Determine the (X, Y) coordinate at the center of the cell enclosing the given text.  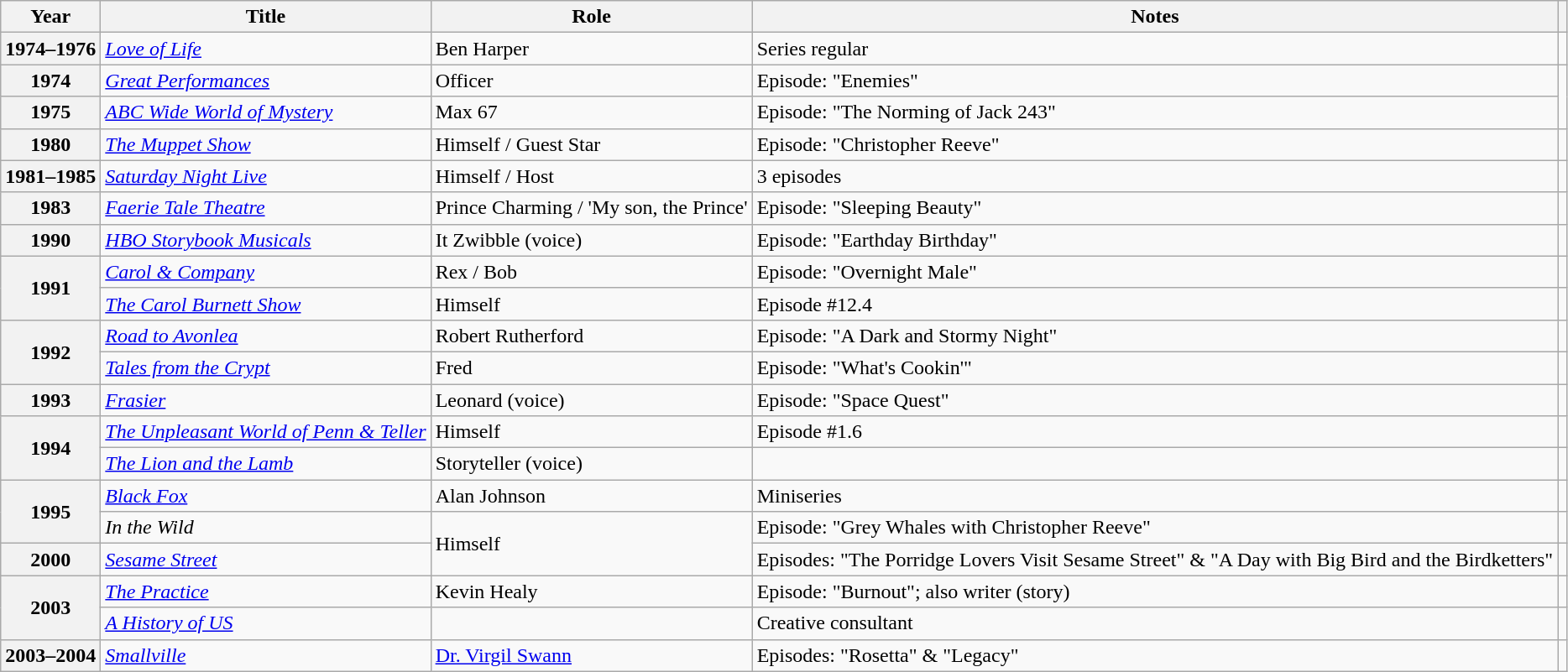
Episode #12.4 (1155, 304)
Storyteller (voice) (591, 464)
Ben Harper (591, 49)
1991 (50, 288)
The Lion and the Lamb (265, 464)
Episode #1.6 (1155, 432)
Episode: "Earthday Birthday" (1155, 240)
Episode: "Burnout"; also writer (story) (1155, 591)
The Practice (265, 591)
Great Performances (265, 81)
Dr. Virgil Swann (591, 655)
Title (265, 17)
Episodes: "The Porridge Lovers Visit Sesame Street" & "A Day with Big Bird and the Birdketters" (1155, 560)
1981–1985 (50, 176)
Fred (591, 367)
1983 (50, 208)
A History of US (265, 623)
2003 (50, 607)
Robert Rutherford (591, 336)
Carol & Company (265, 272)
It Zwibble (voice) (591, 240)
Miniseries (1155, 496)
1990 (50, 240)
Leonard (voice) (591, 400)
Kevin Healy (591, 591)
1975 (50, 112)
Black Fox (265, 496)
3 episodes (1155, 176)
HBO Storybook Musicals (265, 240)
Episode: "Christopher Reeve" (1155, 144)
Series regular (1155, 49)
2000 (50, 560)
ABC Wide World of Mystery (265, 112)
Episode: "Grey Whales with Christopher Reeve" (1155, 528)
Episode: "Sleeping Beauty" (1155, 208)
The Unpleasant World of Penn & Teller (265, 432)
Role (591, 17)
Notes (1155, 17)
In the Wild (265, 528)
Episode: "Enemies" (1155, 81)
1995 (50, 512)
Alan Johnson (591, 496)
1974–1976 (50, 49)
Saturday Night Live (265, 176)
1974 (50, 81)
Creative consultant (1155, 623)
Smallville (265, 655)
The Muppet Show (265, 144)
Faerie Tale Theatre (265, 208)
Episodes: "Rosetta" & "Legacy" (1155, 655)
The Carol Burnett Show (265, 304)
Himself / Host (591, 176)
Rex / Bob (591, 272)
Road to Avonlea (265, 336)
Max 67 (591, 112)
Frasier (265, 400)
Year (50, 17)
Episode: "A Dark and Stormy Night" (1155, 336)
Episode: "Overnight Male" (1155, 272)
1994 (50, 448)
1992 (50, 352)
Episode: "The Norming of Jack 243" (1155, 112)
Love of Life (265, 49)
2003–2004 (50, 655)
Tales from the Crypt (265, 367)
Episode: "What's Cookin'" (1155, 367)
1993 (50, 400)
Officer (591, 81)
1980 (50, 144)
Sesame Street (265, 560)
Episode: "Space Quest" (1155, 400)
Prince Charming / 'My son, the Prince' (591, 208)
Himself / Guest Star (591, 144)
